Identify which cell holds the provided text, then report its [X, Y] central coordinate. 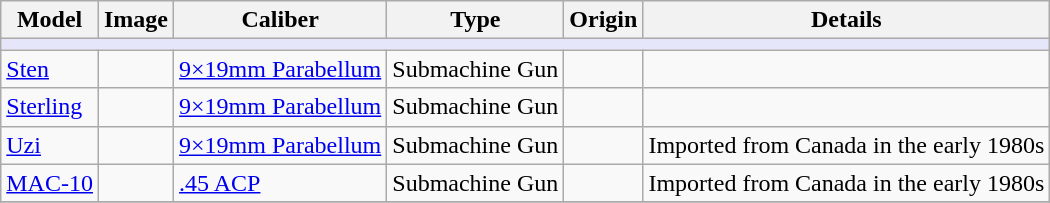
Type [476, 20]
.45 ACP [280, 183]
Details [846, 20]
Model [50, 20]
Caliber [280, 20]
Origin [604, 20]
MAC-10 [50, 183]
Sten [50, 69]
Image [136, 20]
Sterling [50, 107]
Uzi [50, 145]
